Return the [x, y] coordinate for the center point of the cell that contains the specified text.  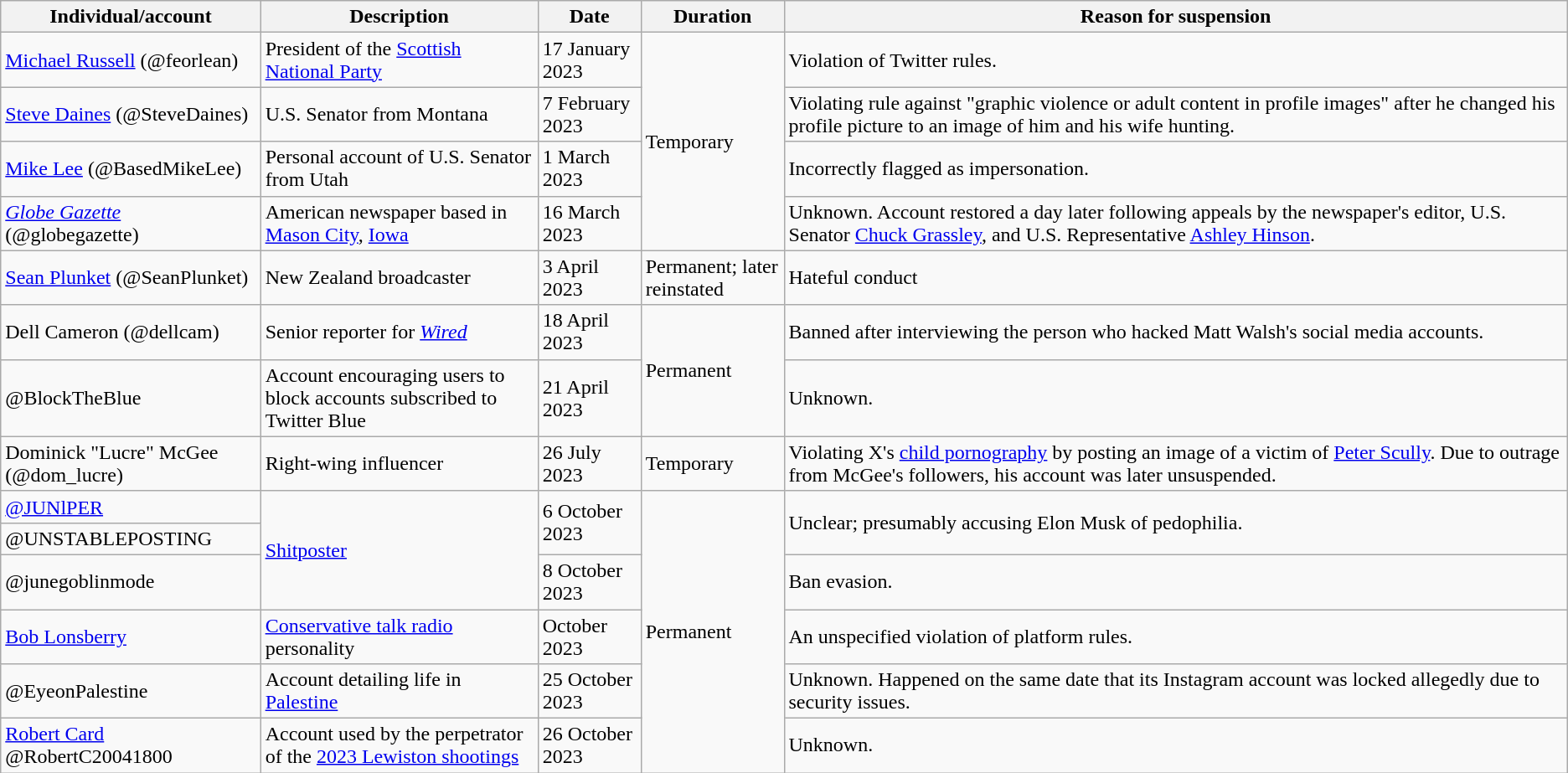
16 March 2023 [590, 223]
3 April 2023 [590, 278]
October 2023 [590, 636]
Dominick "Lucre" McGee (@dom_lucre) [131, 464]
Robert Card @RobertC20041800 [131, 745]
Conservative talk radio personality [399, 636]
18 April 2023 [590, 332]
New Zealand broadcaster [399, 278]
President of the Scottish National Party [399, 60]
26 July 2023 [590, 464]
Hateful conduct [1176, 278]
Right-wing influencer [399, 464]
Dell Cameron (@dellcam) [131, 332]
Account used by the perpetrator of the 2023 Lewiston shootings [399, 745]
Violation of Twitter rules. [1176, 60]
6 October 2023 [590, 523]
An unspecified violation of platform rules. [1176, 636]
Bob Lonsberry [131, 636]
7 February 2023 [590, 114]
Reason for suspension [1176, 17]
Steve Daines (@SteveDaines) [131, 114]
Mike Lee (@BasedMikeLee) [131, 169]
Globe Gazette (@globegazette) [131, 223]
Account encouraging users to block accounts subscribed to Twitter Blue [399, 398]
8 October 2023 [590, 581]
Date [590, 17]
@JUNlPER [131, 507]
25 October 2023 [590, 692]
Account detailing life in Palestine [399, 692]
@EyeonPalestine [131, 692]
Sean Plunket (@SeanPlunket) [131, 278]
American newspaper based in Mason City, Iowa [399, 223]
21 April 2023 [590, 398]
17 January 2023 [590, 60]
Description [399, 17]
Unclear; presumably accusing Elon Musk of pedophilia. [1176, 523]
@UNSTABLEPOSTING [131, 539]
Ban evasion. [1176, 581]
Permanent; later reinstated [712, 278]
Unknown. Happened on the same date that its Instagram account was locked allegedly due to security issues. [1176, 692]
Incorrectly flagged as impersonation. [1176, 169]
Shitposter [399, 549]
@junegoblinmode [131, 581]
U.S. Senator from Montana [399, 114]
Individual/account [131, 17]
26 October 2023 [590, 745]
Banned after interviewing the person who hacked Matt Walsh's social media accounts. [1176, 332]
Personal account of U.S. Senator from Utah [399, 169]
1 March 2023 [590, 169]
@BlockTheBlue [131, 398]
Duration [712, 17]
Michael Russell (@feorlean) [131, 60]
Senior reporter for Wired [399, 332]
